Find where the given text appears and provide that cell's center as [x, y] coordinate. 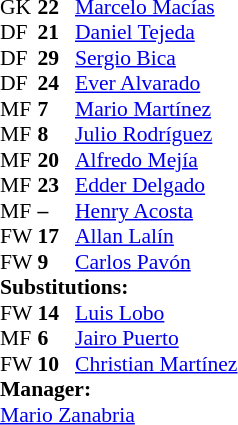
– [57, 211]
Henry Acosta [156, 211]
Daniel Tejeda [156, 33]
14 [57, 313]
Ever Alvarado [156, 83]
20 [57, 160]
Allan Lalín [156, 237]
Jairo Puerto [156, 339]
Christian Martínez [156, 364]
7 [57, 109]
10 [57, 364]
24 [57, 83]
6 [57, 339]
Julio Rodríguez [156, 135]
Luis Lobo [156, 313]
Carlos Pavón [156, 262]
Mario Martínez [156, 109]
Substitutions: [118, 287]
23 [57, 185]
Manager: [118, 389]
9 [57, 262]
17 [57, 237]
Alfredo Mejía [156, 160]
21 [57, 33]
29 [57, 58]
8 [57, 135]
Edder Delgado [156, 185]
Sergio Bica [156, 58]
